Provide the [x, y] coordinate of the cell's center where the given text is located.  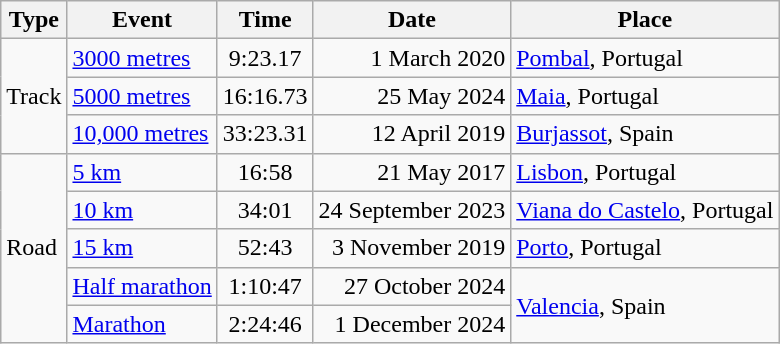
5 km [142, 172]
3000 metres [142, 58]
Viana do Castelo, Portugal [645, 210]
Marathon [142, 324]
Track [34, 96]
Maia, Portugal [645, 96]
52:43 [265, 248]
Date [412, 20]
9:23.17 [265, 58]
5000 metres [142, 96]
Lisbon, Portugal [645, 172]
Event [142, 20]
34:01 [265, 210]
25 May 2024 [412, 96]
16:58 [265, 172]
10,000 metres [142, 134]
Pombal, Portugal [645, 58]
3 November 2019 [412, 248]
Place [645, 20]
15 km [142, 248]
Burjassot, Spain [645, 134]
Porto, Portugal [645, 248]
1:10:47 [265, 286]
21 May 2017 [412, 172]
Half marathon [142, 286]
16:16.73 [265, 96]
Road [34, 248]
24 September 2023 [412, 210]
10 km [142, 210]
33:23.31 [265, 134]
2:24:46 [265, 324]
1 March 2020 [412, 58]
1 December 2024 [412, 324]
Type [34, 20]
27 October 2024 [412, 286]
12 April 2019 [412, 134]
Time [265, 20]
Valencia, Spain [645, 305]
